Provide the [x, y] coordinate of the cell's center where the given text is located.  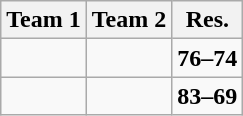
76–74 [208, 58]
Res. [208, 20]
83–69 [208, 96]
Team 2 [129, 20]
Team 1 [44, 20]
